Locate the cell with the specified text and output its [X, Y] center coordinate. 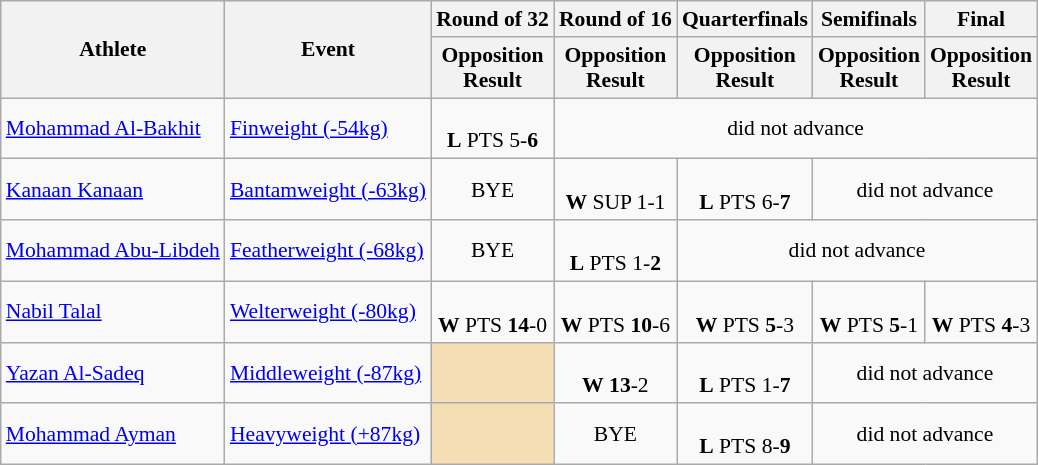
W PTS 10-6 [616, 312]
W PTS 5-3 [745, 312]
Mohammad Abu-Libdeh [113, 250]
W PTS 14-0 [492, 312]
Athlete [113, 50]
Quarterfinals [745, 19]
L PTS 6-7 [745, 190]
Featherweight (-68kg) [328, 250]
L PTS 5-6 [492, 128]
Finweight (-54kg) [328, 128]
Welterweight (-80kg) [328, 312]
W SUP 1-1 [616, 190]
Nabil Talal [113, 312]
L PTS 1-7 [745, 372]
L PTS 8-9 [745, 434]
L PTS 1-2 [616, 250]
Event [328, 50]
Kanaan Kanaan [113, 190]
W PTS 5-1 [869, 312]
Round of 16 [616, 19]
Final [981, 19]
Round of 32 [492, 19]
Yazan Al-Sadeq [113, 372]
Bantamweight (-63kg) [328, 190]
W 13-2 [616, 372]
Mohammad Ayman [113, 434]
Mohammad Al-Bakhit [113, 128]
Middleweight (-87kg) [328, 372]
W PTS 4-3 [981, 312]
Heavyweight (+87kg) [328, 434]
Semifinals [869, 19]
